Search for the cell housing the specified text and yield its (X, Y) center coordinate. 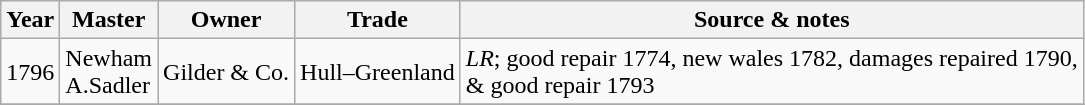
NewhamA.Sadler (109, 72)
Gilder & Co. (226, 72)
1796 (30, 72)
Owner (226, 20)
Year (30, 20)
Hull–Greenland (378, 72)
Master (109, 20)
Trade (378, 20)
LR; good repair 1774, new wales 1782, damages repaired 1790, & good repair 1793 (772, 72)
Source & notes (772, 20)
